Extract the (x, y) coordinate from the center of the cell holding the provided text.  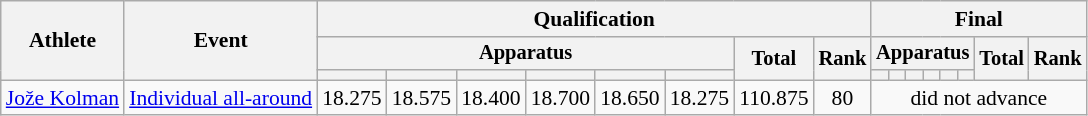
18.400 (490, 98)
Final (978, 19)
18.650 (630, 98)
Event (220, 40)
Athlete (62, 40)
110.875 (774, 98)
18.700 (560, 98)
18.575 (422, 98)
80 (843, 98)
Jože Kolman (62, 98)
Individual all-around (220, 98)
did not advance (978, 98)
Qualification (594, 19)
